Pinpoint the cell where the given text exists, returning its [X, Y] midpoint coordinate. 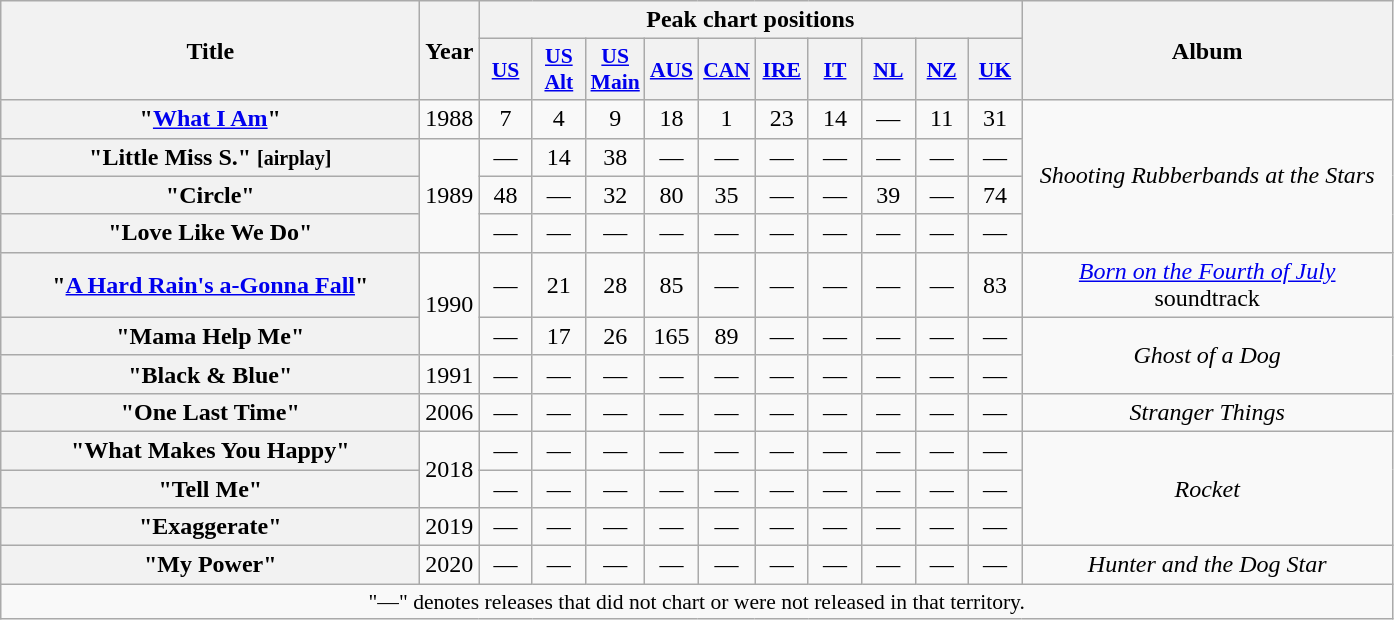
2019 [450, 527]
"Black & Blue" [210, 374]
26 [616, 336]
AUS [672, 70]
74 [994, 195]
Title [210, 50]
32 [616, 195]
US Main [616, 70]
48 [506, 195]
83 [994, 284]
"Little Miss S." [airplay] [210, 157]
CAN [726, 70]
NZ [942, 70]
165 [672, 336]
"My Power" [210, 565]
21 [558, 284]
1990 [450, 304]
"Love Like We Do" [210, 233]
4 [558, 119]
9 [616, 119]
US Alt [558, 70]
11 [942, 119]
"What Makes You Happy" [210, 450]
1988 [450, 119]
"Tell Me" [210, 489]
1 [726, 119]
Rocket [1208, 488]
2006 [450, 412]
Ghost of a Dog [1208, 355]
31 [994, 119]
IT [834, 70]
"One Last Time" [210, 412]
1991 [450, 374]
"Circle" [210, 195]
1989 [450, 195]
NL [888, 70]
Born on the Fourth of July soundtrack [1208, 284]
"Exaggerate" [210, 527]
39 [888, 195]
2018 [450, 469]
"A Hard Rain's a-Gonna Fall" [210, 284]
89 [726, 336]
IRE [782, 70]
7 [506, 119]
38 [616, 157]
28 [616, 284]
Hunter and the Dog Star [1208, 565]
US [506, 70]
35 [726, 195]
"Mama Help Me" [210, 336]
80 [672, 195]
18 [672, 119]
UK [994, 70]
Shooting Rubberbands at the Stars [1208, 176]
17 [558, 336]
"What I Am" [210, 119]
Year [450, 50]
"—" denotes releases that did not chart or were not released in that territory. [697, 602]
2020 [450, 565]
85 [672, 284]
Peak chart positions [750, 20]
Album [1208, 50]
Stranger Things [1208, 412]
23 [782, 119]
